Detect which cell encompasses the target text, then output its [x, y] center coordinate. 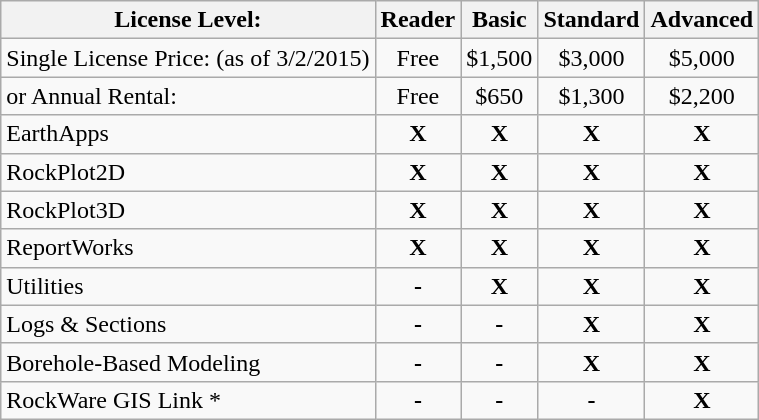
Utilities [188, 286]
RockPlot2D [188, 172]
EarthApps [188, 134]
$3,000 [592, 58]
RockWare GIS Link * [188, 400]
Advanced [702, 20]
Logs & Sections [188, 324]
or Annual Rental: [188, 96]
Basic [500, 20]
$1,300 [592, 96]
$650 [500, 96]
Borehole-Based Modeling [188, 362]
Single License Price: (as of 3/2/2015) [188, 58]
$2,200 [702, 96]
Standard [592, 20]
$1,500 [500, 58]
RockPlot3D [188, 210]
License Level: [188, 20]
ReportWorks [188, 248]
$5,000 [702, 58]
Reader [418, 20]
